Detect which cell encompasses the target text, then output its [x, y] center coordinate. 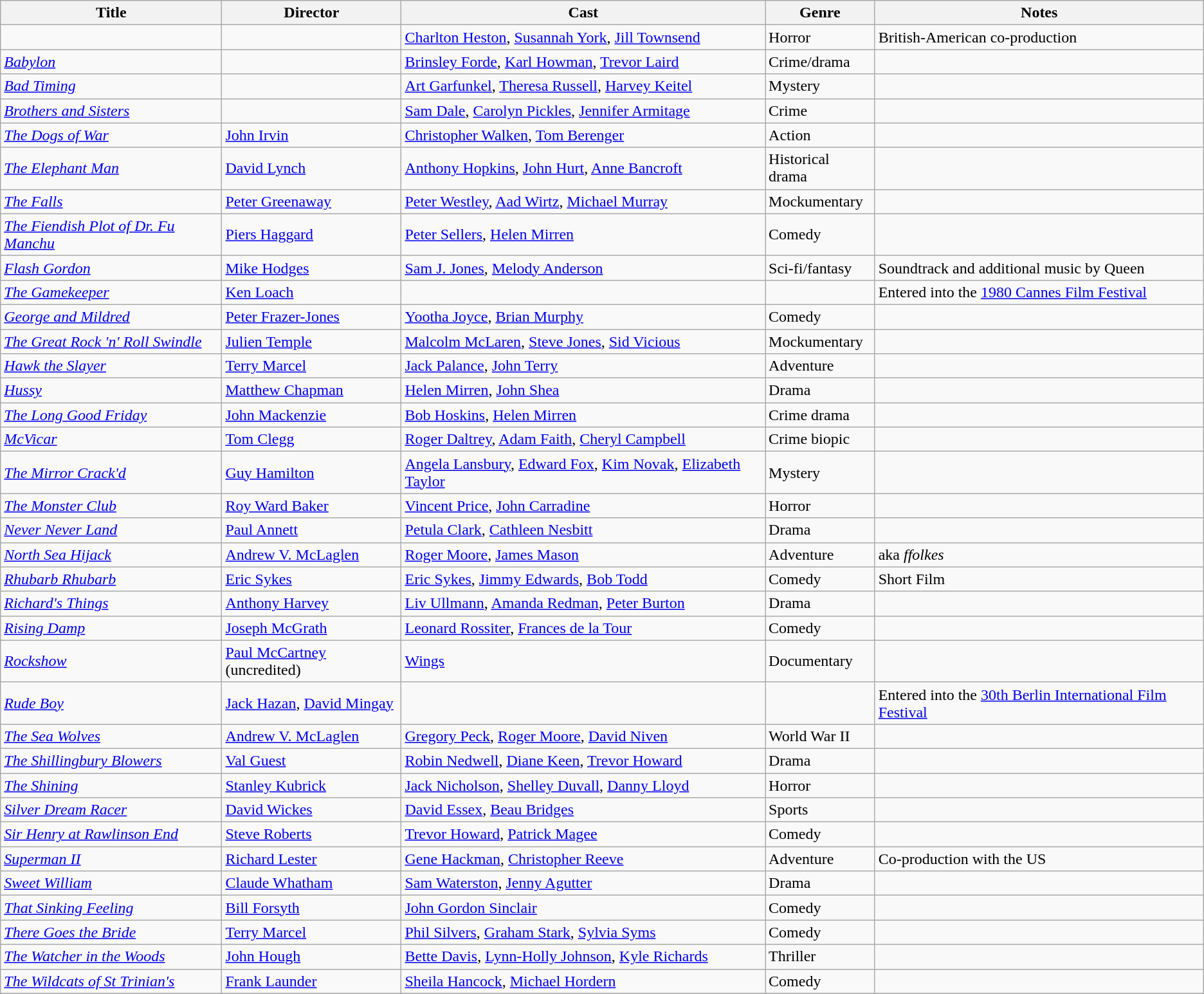
Tom Clegg [311, 439]
David Lynch [311, 169]
The Watcher in the Woods [111, 957]
Peter Westley, Aad Wirtz, Michael Murray [583, 201]
John Gordon Sinclair [583, 908]
Yootha Joyce, Brian Murphy [583, 317]
Charlton Heston, Susannah York, Jill Townsend [583, 37]
North Sea Hijack [111, 555]
That Sinking Feeling [111, 908]
The Mirror Crack'd [111, 472]
Entered into the 1980 Cannes Film Festival [1039, 292]
Gene Hackman, Christopher Reeve [583, 859]
British-American co-production [1039, 37]
Anthony Harvey [311, 603]
Sam Dale, Carolyn Pickles, Jennifer Armitage [583, 111]
Rhubarb Rhubarb [111, 579]
Val Guest [311, 760]
aka ffolkes [1039, 555]
John Mackenzie [311, 415]
Julien Temple [311, 342]
The Wildcats of St Trinian's [111, 981]
Sam Waterston, Jenny Agutter [583, 883]
Documentary [821, 661]
Jack Nicholson, Shelley Duvall, Danny Lloyd [583, 786]
Peter Sellers, Helen Mirren [583, 234]
Bad Timing [111, 86]
The Monster Club [111, 506]
Rockshow [111, 661]
The Gamekeeper [111, 292]
Paul McCartney (uncredited) [311, 661]
Director [311, 13]
Eric Sykes [311, 579]
Mike Hodges [311, 268]
Ken Loach [311, 292]
Action [821, 135]
Brothers and Sisters [111, 111]
Superman II [111, 859]
Co-production with the US [1039, 859]
Bill Forsyth [311, 908]
John Irvin [311, 135]
Crime drama [821, 415]
Paul Annett [311, 530]
Cast [583, 13]
Babylon [111, 62]
There Goes the Bride [111, 932]
Joseph McGrath [311, 628]
Sam J. Jones, Melody Anderson [583, 268]
Robin Nedwell, Diane Keen, Trevor Howard [583, 760]
Trevor Howard, Patrick Magee [583, 834]
Rude Boy [111, 703]
Phil Silvers, Graham Stark, Sylvia Syms [583, 932]
Gregory Peck, Roger Moore, David Niven [583, 736]
Hawk the Slayer [111, 366]
Soundtrack and additional music by Queen [1039, 268]
Petula Clark, Cathleen Nesbitt [583, 530]
The Great Rock 'n' Roll Swindle [111, 342]
Sheila Hancock, Michael Hordern [583, 981]
Sci-fi/fantasy [821, 268]
The Elephant Man [111, 169]
Short Film [1039, 579]
Hussy [111, 391]
Roger Moore, James Mason [583, 555]
Title [111, 13]
Art Garfunkel, Theresa Russell, Harvey Keitel [583, 86]
Christopher Walken, Tom Berenger [583, 135]
Historical drama [821, 169]
Roy Ward Baker [311, 506]
The Falls [111, 201]
Peter Frazer-Jones [311, 317]
The Shillingbury Blowers [111, 760]
The Dogs of War [111, 135]
The Long Good Friday [111, 415]
Claude Whatham [311, 883]
Frank Launder [311, 981]
Malcolm McLaren, Steve Jones, Sid Vicious [583, 342]
Brinsley Forde, Karl Howman, Trevor Laird [583, 62]
Notes [1039, 13]
Guy Hamilton [311, 472]
Bob Hoskins, Helen Mirren [583, 415]
Liv Ullmann, Amanda Redman, Peter Burton [583, 603]
Jack Palance, John Terry [583, 366]
Leonard Rossiter, Frances de la Tour [583, 628]
Roger Daltrey, Adam Faith, Cheryl Campbell [583, 439]
World War II [821, 736]
Anthony Hopkins, John Hurt, Anne Bancroft [583, 169]
George and Mildred [111, 317]
Stanley Kubrick [311, 786]
Never Never Land [111, 530]
Sweet William [111, 883]
Bette Davis, Lynn-Holly Johnson, Kyle Richards [583, 957]
David Essex, Beau Bridges [583, 810]
Piers Haggard [311, 234]
Crime/drama [821, 62]
Flash Gordon [111, 268]
Richard's Things [111, 603]
Matthew Chapman [311, 391]
McVicar [111, 439]
Angela Lansbury, Edward Fox, Kim Novak, Elizabeth Taylor [583, 472]
The Sea Wolves [111, 736]
Vincent Price, John Carradine [583, 506]
Thriller [821, 957]
Jack Hazan, David Mingay [311, 703]
Sports [821, 810]
Richard Lester [311, 859]
The Fiendish Plot of Dr. Fu Manchu [111, 234]
Helen Mirren, John Shea [583, 391]
Sir Henry at Rawlinson End [111, 834]
David Wickes [311, 810]
Wings [583, 661]
Crime biopic [821, 439]
John Hough [311, 957]
Rising Damp [111, 628]
Peter Greenaway [311, 201]
Eric Sykes, Jimmy Edwards, Bob Todd [583, 579]
Entered into the 30th Berlin International Film Festival [1039, 703]
Silver Dream Racer [111, 810]
Genre [821, 13]
Steve Roberts [311, 834]
Crime [821, 111]
The Shining [111, 786]
